Search for the cell housing the specified text and yield its [X, Y] center coordinate. 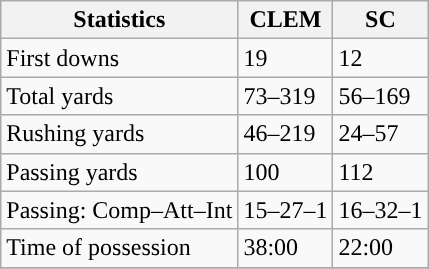
19 [286, 58]
112 [380, 172]
15–27–1 [286, 210]
Total yards [120, 96]
Statistics [120, 20]
38:00 [286, 248]
Passing: Comp–Att–Int [120, 210]
100 [286, 172]
24–57 [380, 134]
SC [380, 20]
73–319 [286, 96]
Passing yards [120, 172]
16–32–1 [380, 210]
56–169 [380, 96]
46–219 [286, 134]
CLEM [286, 20]
22:00 [380, 248]
12 [380, 58]
Time of possession [120, 248]
Rushing yards [120, 134]
First downs [120, 58]
